For the text-containing cell, return its midpoint in (x, y) coordinate format. 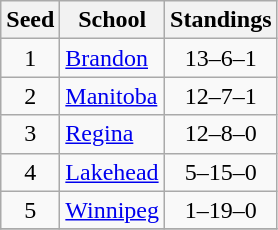
1–19–0 (221, 210)
1 (30, 58)
12–7–1 (221, 96)
Brandon (112, 58)
5 (30, 210)
Seed (30, 20)
12–8–0 (221, 134)
Manitoba (112, 96)
Standings (221, 20)
School (112, 20)
5–15–0 (221, 172)
4 (30, 172)
3 (30, 134)
13–6–1 (221, 58)
Regina (112, 134)
2 (30, 96)
Winnipeg (112, 210)
Lakehead (112, 172)
